Provide the [X, Y] coordinate of the cell's center where the given text is located.  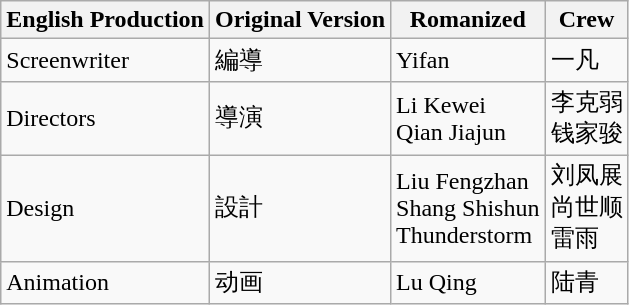
編導 [300, 60]
动画 [300, 282]
Li KeweiQian Jiajun [468, 118]
Original Version [300, 20]
Directors [106, 118]
Crew [586, 20]
Yifan [468, 60]
Lu Qing [468, 282]
Liu FengzhanShang ShishunThunderstorm [468, 208]
Romanized [468, 20]
陆青 [586, 282]
李克弱钱家骏 [586, 118]
Design [106, 208]
設計 [300, 208]
Screenwriter [106, 60]
導演 [300, 118]
刘凤展尚世顺雷雨 [586, 208]
Animation [106, 282]
English Production [106, 20]
一凡 [586, 60]
